Pinpoint the cell where the given text exists, returning its (x, y) midpoint coordinate. 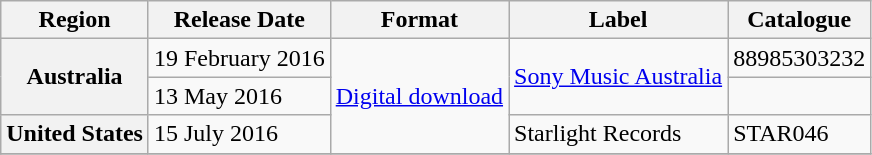
Region (75, 20)
19 February 2016 (239, 58)
United States (75, 134)
Catalogue (800, 20)
Australia (75, 77)
Sony Music Australia (618, 77)
Format (419, 20)
Label (618, 20)
STAR046 (800, 134)
Starlight Records (618, 134)
Digital download (419, 96)
15 July 2016 (239, 134)
88985303232 (800, 58)
13 May 2016 (239, 96)
Release Date (239, 20)
